Provide the (X, Y) coordinate of the cell's center where the given text is located.  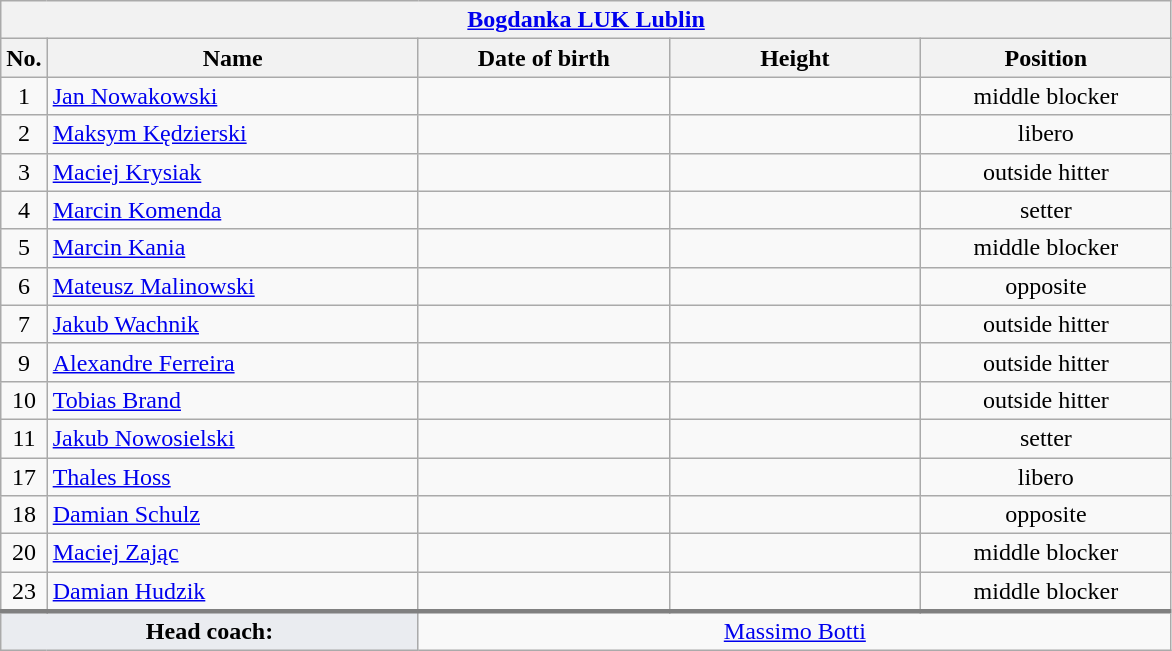
Alexandre Ferreira (232, 362)
11 (24, 438)
Marcin Kania (232, 248)
Maksym Kędzierski (232, 134)
Date of birth (544, 58)
Thales Hoss (232, 477)
Damian Hudzik (232, 592)
Mateusz Malinowski (232, 286)
5 (24, 248)
Height (794, 58)
23 (24, 592)
Name (232, 58)
4 (24, 210)
20 (24, 553)
3 (24, 172)
Position (1046, 58)
Marcin Komenda (232, 210)
2 (24, 134)
Tobias Brand (232, 400)
10 (24, 400)
Massimo Botti (794, 631)
18 (24, 515)
1 (24, 96)
Jan Nowakowski (232, 96)
9 (24, 362)
Maciej Krysiak (232, 172)
Bogdanka LUK Lublin (586, 20)
Head coach: (210, 631)
Jakub Wachnik (232, 324)
No. (24, 58)
17 (24, 477)
6 (24, 286)
7 (24, 324)
Maciej Zając (232, 553)
Damian Schulz (232, 515)
Jakub Nowosielski (232, 438)
